Determine the [X, Y] coordinate at the center of the cell enclosing the given text.  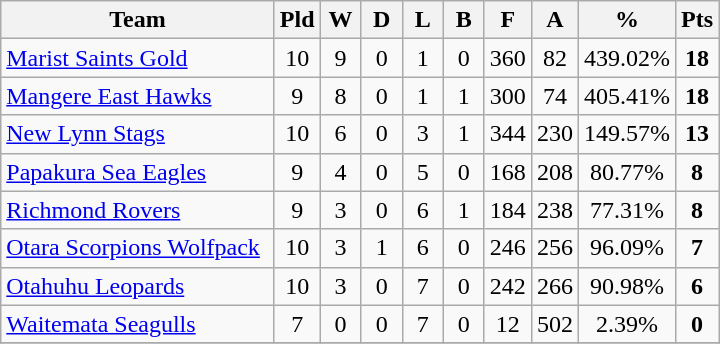
242 [508, 286]
360 [508, 58]
New Lynn Stags [138, 134]
405.41% [626, 96]
A [554, 20]
12 [508, 324]
Marist Saints Gold [138, 58]
Team [138, 20]
246 [508, 248]
90.98% [626, 286]
256 [554, 248]
344 [508, 134]
L [422, 20]
Otara Scorpions Wolfpack [138, 248]
5 [422, 172]
439.02% [626, 58]
Pld [297, 20]
82 [554, 58]
300 [508, 96]
B [464, 20]
Pts [696, 20]
230 [554, 134]
W [340, 20]
2.39% [626, 324]
% [626, 20]
80.77% [626, 172]
Otahuhu Leopards [138, 286]
Waitemata Seagulls [138, 324]
Papakura Sea Eagles [138, 172]
502 [554, 324]
74 [554, 96]
96.09% [626, 248]
Richmond Rovers [138, 210]
D [382, 20]
77.31% [626, 210]
184 [508, 210]
168 [508, 172]
13 [696, 134]
266 [554, 286]
149.57% [626, 134]
F [508, 20]
Mangere East Hawks [138, 96]
4 [340, 172]
238 [554, 210]
208 [554, 172]
